Extract the [x, y] coordinate from the center of the cell holding the provided text.  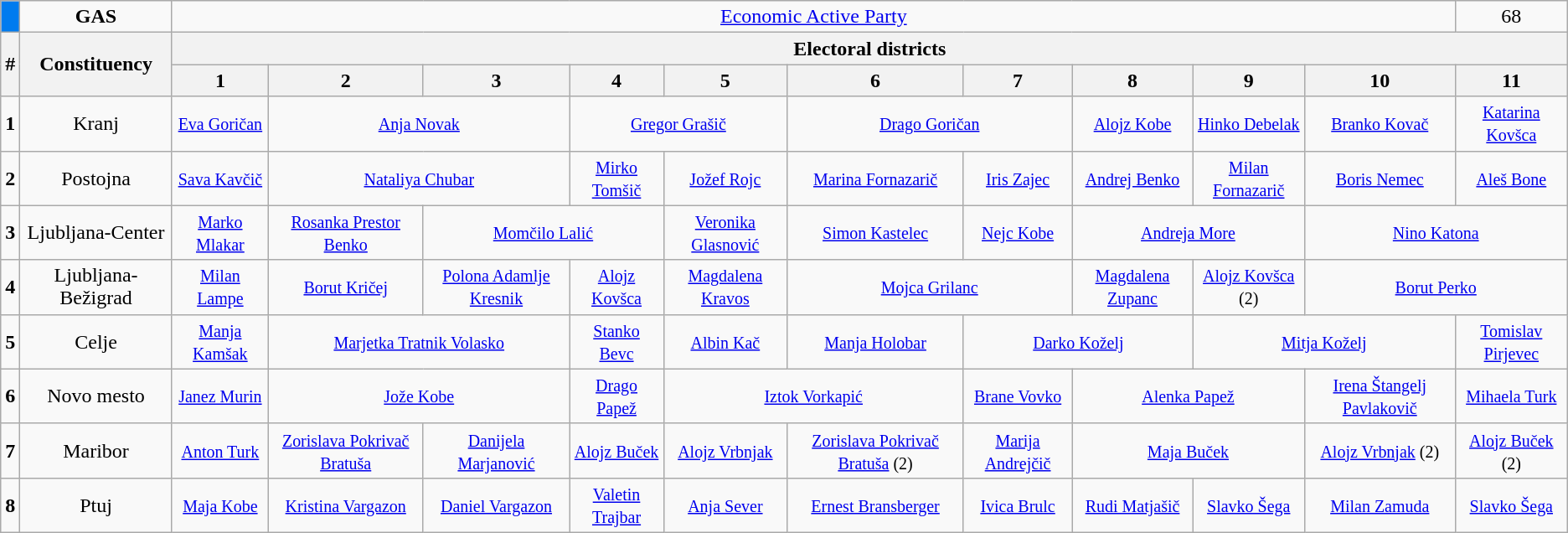
Veronika Glasnović [725, 233]
Rudi Matjašič [1132, 505]
Mihaela Turk [1511, 396]
Ptuj [95, 505]
Branko Kovač [1380, 124]
Anja Sever [725, 505]
Ernest Bransberger [876, 505]
Kranj [95, 124]
Momčilo Lalić [543, 233]
Nataliya Chubar [419, 178]
Milan Zamuda [1380, 505]
68 [1511, 17]
# [10, 65]
Economic Active Party [813, 17]
Zorislava Pokrivač Bratuša [345, 451]
Daniel Vargazon [496, 505]
Marjetka Tratnik Volasko [419, 342]
Janez Murin [219, 396]
Constituency [95, 65]
Boris Nemec [1380, 178]
Nino Katona [1436, 233]
Hinko Debelak [1248, 124]
Manja Holobar [876, 342]
Alojz Kovšca [616, 287]
Alenka Papež [1188, 396]
Maribor [95, 451]
Borut Kričej [345, 287]
Alojz Kobe [1132, 124]
Maja Kobe [219, 505]
Drago Papež [616, 396]
Kristina Vargazon [345, 505]
Simon Kastelec [876, 233]
Zorislava Pokrivač Bratuša (2) [876, 451]
Maja Buček [1188, 451]
Jožef Rojc [725, 178]
Tomislav Pirjevec [1511, 342]
Mirko Tomšič [616, 178]
Andrej Benko [1132, 178]
Milan Lampe [219, 287]
Andreja More [1188, 233]
Alojz Buček (2) [1511, 451]
Iztok Vorkapić [813, 396]
Gregor Grašič [678, 124]
Iris Zajec [1017, 178]
Postojna [95, 178]
Alojz Vrbnjak [725, 451]
Mojca Grilanc [930, 287]
Jože Kobe [419, 396]
Danijela Marjanović [496, 451]
Eva Goričan [219, 124]
Alojz Vrbnjak (2) [1380, 451]
Marko Mlakar [219, 233]
Alojz Buček [616, 451]
Manja Kamšak [219, 342]
Aleš Bone [1511, 178]
9 [1248, 80]
Stanko Bevc [616, 342]
Anton Turk [219, 451]
Albin Kač [725, 342]
Ivica Brulc [1017, 505]
Brane Vovko [1017, 396]
Mitja Koželj [1323, 342]
Drago Goričan [930, 124]
Novo mesto [95, 396]
Borut Perko [1436, 287]
11 [1511, 80]
Marija Andrejčič [1017, 451]
Alojz Kovšca (2) [1248, 287]
GAS [95, 17]
Darko Koželj [1078, 342]
Ljubljana-Bežigrad [95, 287]
Magdalena Zupanc [1132, 287]
Ljubljana-Center [95, 233]
Irena Štangelj Pavlakovič [1380, 396]
Sava Kavčič [219, 178]
Nejc Kobe [1017, 233]
Magdalena Kravos [725, 287]
Milan Fornazarič [1248, 178]
10 [1380, 80]
Celje [95, 342]
Electoral districts [869, 49]
Anja Novak [419, 124]
Polona Adamlje Kresnik [496, 287]
Katarina Kovšca [1511, 124]
Marina Fornazarič [876, 178]
Valetin Trajbar [616, 505]
Rosanka Prestor Benko [345, 233]
